Provide the (x, y) coordinate of the cell's center where the given text is located.  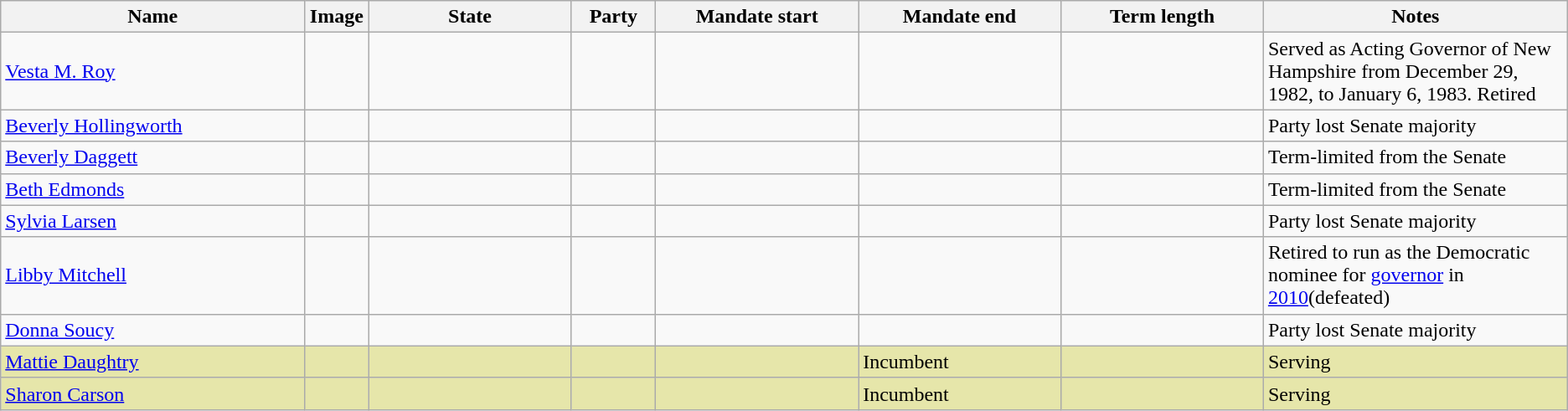
Mandate end (960, 17)
Libby Mitchell (152, 275)
Party (613, 17)
Mattie Daughtry (152, 362)
Image (337, 17)
Retired to run as the Democratic nominee for governor in 2010(defeated) (1416, 275)
Term length (1162, 17)
Beverly Hollingworth (152, 126)
Mandate start (757, 17)
Notes (1416, 17)
Beth Edmonds (152, 189)
Served as Acting Governor of New Hampshire from December 29, 1982, to January 6, 1983. Retired (1416, 71)
State (470, 17)
Vesta M. Roy (152, 71)
Sylvia Larsen (152, 221)
Donna Soucy (152, 330)
Sharon Carson (152, 393)
Beverly Daggett (152, 157)
Name (152, 17)
